Return [X, Y] of the center of cell containing provided text 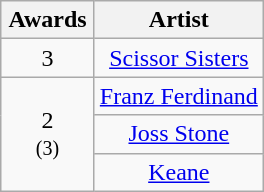
Scissor Sisters [178, 58]
Joss Stone [178, 134]
Keane [178, 172]
Awards [48, 20]
Franz Ferdinand [178, 96]
3 [48, 58]
Artist [178, 20]
2(3) [48, 134]
